From the cell containing the given text, extract its center point as [X, Y] coordinate. 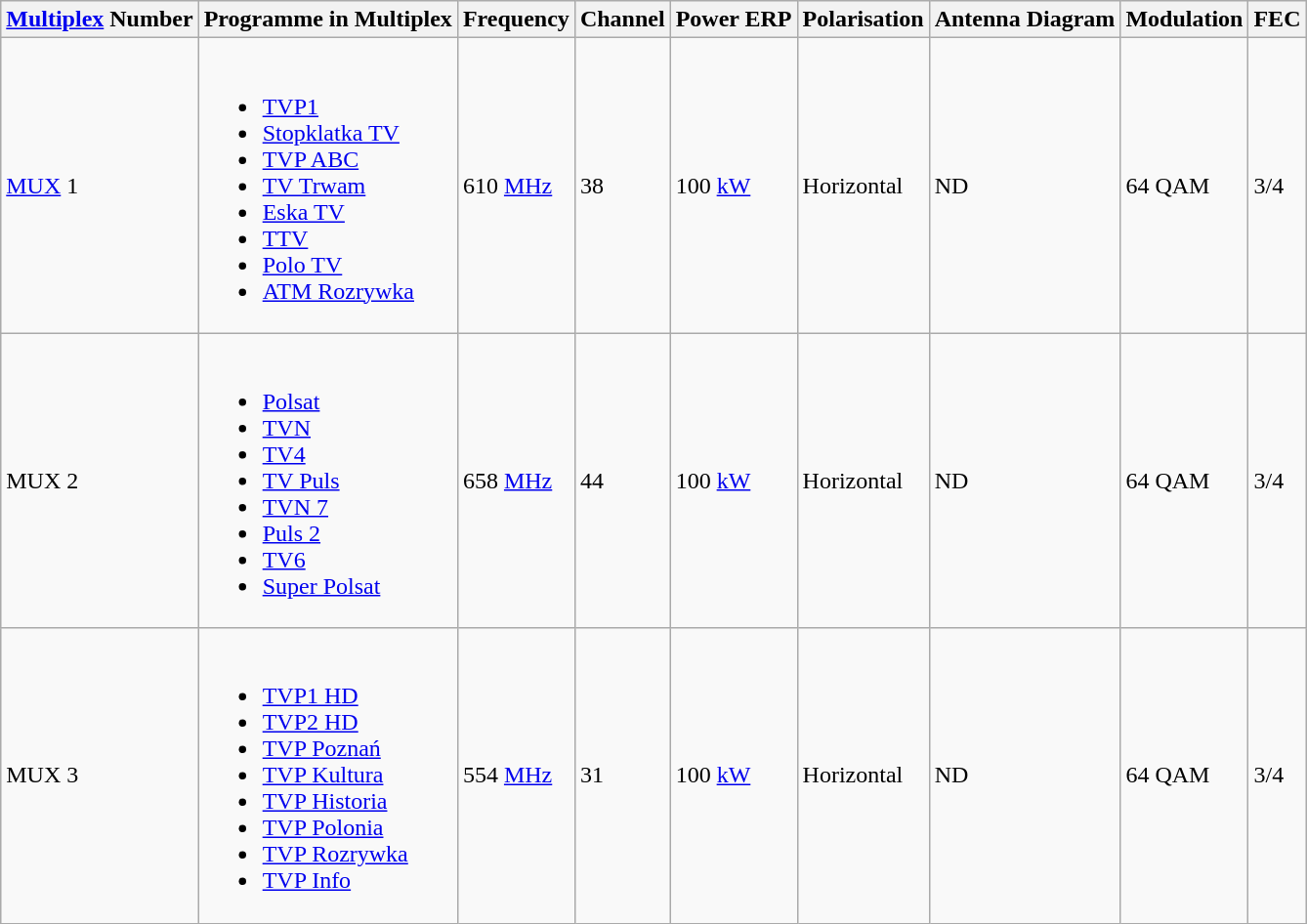
Frequency [516, 20]
Multiplex Number [100, 20]
Polarisation [864, 20]
Antenna Diagram [1025, 20]
Modulation [1184, 20]
Power ERP [734, 20]
PolsatTVNTV4TV PulsTVN 7Puls 2TV6Super Polsat [328, 481]
Channel [622, 20]
TVP1Stopklatka TVTVP ABCTV TrwamEska TVTTVPolo TVATM Rozrywka [328, 186]
MUX 2 [100, 481]
658 MHz [516, 481]
554 MHz [516, 776]
38 [622, 186]
MUX 1 [100, 186]
Programme in Multiplex [328, 20]
31 [622, 776]
610 MHz [516, 186]
TVP1 HDTVP2 HDTVP PoznańTVP KulturaTVP HistoriaTVP PoloniaTVP RozrywkaTVP Info [328, 776]
MUX 3 [100, 776]
44 [622, 481]
FEC [1278, 20]
